Locate the cell with the specified text and output its (x, y) center coordinate. 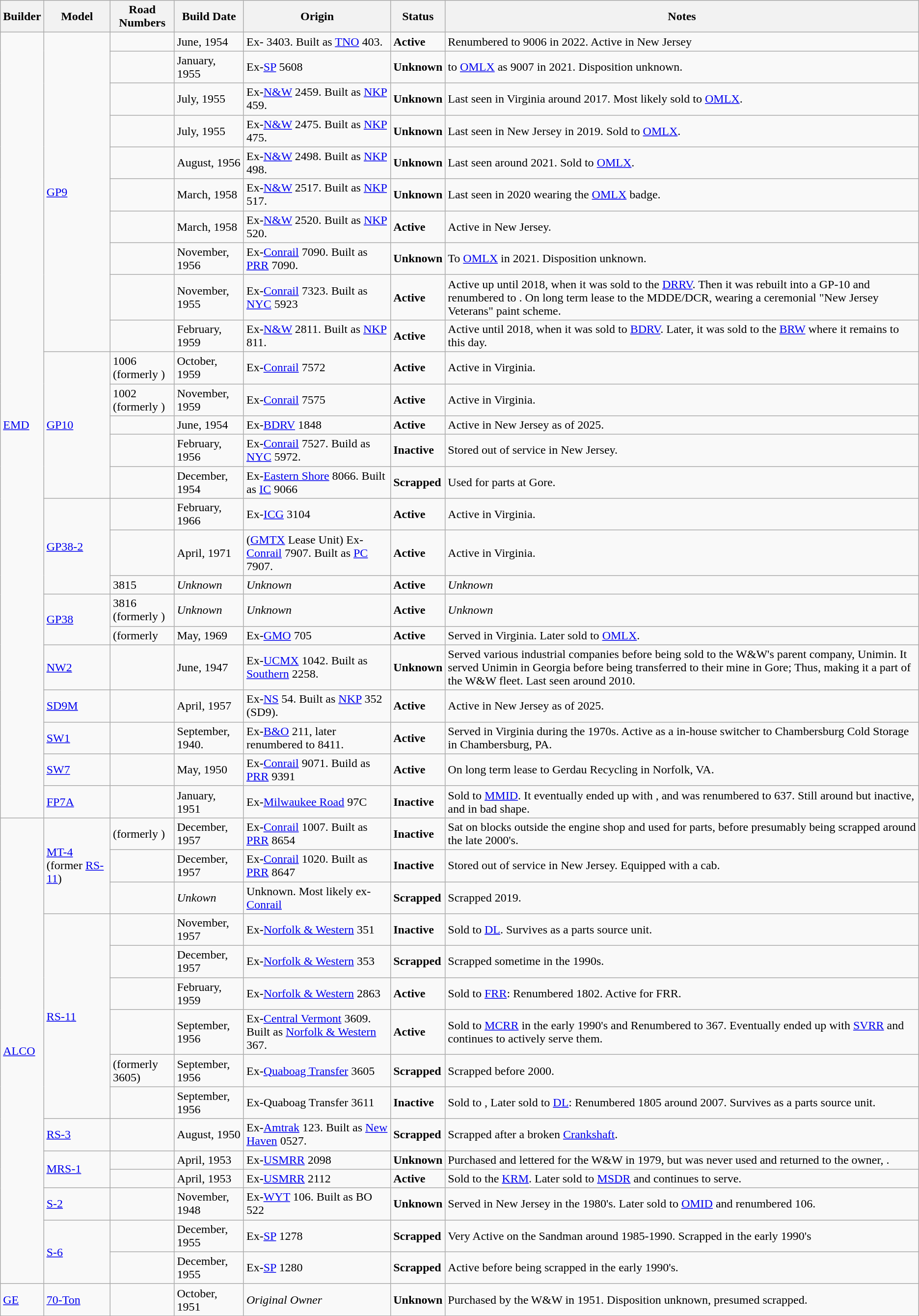
Ex-Conrail 7572 (317, 367)
Last seen around 2021. Sold to OMLX. (682, 163)
Ex-UCMX 1042. Built as Southern 2258. (317, 667)
Used for parts at Gore. (682, 482)
October, 1951 (209, 1299)
Active before being scrapped in the early 1990's. (682, 1268)
Ex- 3403. Built as TNO 403. (317, 42)
SW7 (77, 770)
Scrapped sometime in the 1990s. (682, 961)
ALCO (22, 1051)
GP9 (77, 192)
Active in New Jersey. (682, 227)
February, 1956 (209, 451)
May, 1950 (209, 770)
Ex-Central Vermont 3609. Built as Norfolk & Western 367. (317, 1032)
GP10 (77, 425)
September, 1940. (209, 738)
Ex-N&W 2811. Built as NKP 811. (317, 336)
Sold to FRR: Renumbered 1802. Active for FRR. (682, 994)
Ex-B&O 211, later renumbered to 8411. (317, 738)
Ex-SP 1278 (317, 1235)
1006 (formerly ) (142, 367)
Notes (682, 17)
(formerly ) (142, 834)
GP38-2 (77, 546)
April, 1957 (209, 706)
Ex-Norfolk & Western 2863 (317, 994)
November, 1959 (209, 400)
Last seen in 2020 wearing the OMLX badge. (682, 194)
On long term lease to Gerdau Recycling in Norfolk, VA. (682, 770)
Stored out of service in New Jersey. Equipped with a cab. (682, 865)
Purchased by the W&W in 1951. Disposition unknown, presumed scrapped. (682, 1299)
Last seen in New Jersey in 2019. Sold to OMLX. (682, 131)
EMD (22, 425)
May, 1969 (209, 635)
Served in Virginia. Later sold to OMLX. (682, 635)
Purchased and lettered for the W&W in 1979, but was never used and returned to the owner, . (682, 1160)
Unkown (209, 898)
Scrapped before 2000. (682, 1070)
RS-3 (77, 1134)
NW2 (77, 667)
Scrapped after a broken Crankshaft. (682, 1134)
Ex-N&W 2498. Built as NKP 498. (317, 163)
Ex-NS 54. Built as NKP 352 (SD9). (317, 706)
Ex-Conrail 7527. Build as NYC 5972. (317, 451)
S-6 (77, 1252)
SD9M (77, 706)
(formerly (142, 635)
Ex-Eastern Shore 8066. Built as IC 9066 (317, 482)
Renumbered to 9006 in 2022. Active in New Jersey (682, 42)
Ex-WYT 106. Built as BO 522 (317, 1204)
70-Ton (77, 1299)
Builder (22, 17)
Model (77, 17)
Ex-Norfolk & Western 351 (317, 930)
Road Numbers (142, 17)
Unknown. Most likely ex-Conrail (317, 898)
GP38 (77, 620)
Ex-Amtrak 123. Built as New Haven 0527. (317, 1134)
Very Active on the Sandman around 1985-1990. Scrapped in the early 1990's (682, 1235)
Ex-Conrail 7575 (317, 400)
Ex-Conrail 1020. Built as PRR 8647 (317, 865)
Build Date (209, 17)
to OMLX as 9007 in 2021. Disposition unknown. (682, 67)
Ex-Conrail 9071. Build as PRR 9391 (317, 770)
MT-4 (former RS-11) (77, 865)
February, 1966 (209, 515)
November, 1955 (209, 297)
Original Owner (317, 1299)
Ex-GMO 705 (317, 635)
Ex-Conrail 1007. Built as PRR 8654 (317, 834)
Ex-Quaboag Transfer 3605 (317, 1070)
Sold to the KRM. Later sold to MSDR and continues to serve. (682, 1179)
Ex-SP 1280 (317, 1268)
Ex-N&W 2475. Built as NKP 475. (317, 131)
Ex-USMRR 2112 (317, 1179)
To OMLX in 2021. Disposition unknown. (682, 258)
Served in Virginia during the 1970s. Active as a in-house switcher to Chambersburg Cold Storage in Chambersburg, PA. (682, 738)
Ex-ICG 3104 (317, 515)
3815 (142, 585)
Last seen in Virginia around 2017. Most likely sold to OMLX. (682, 99)
Sold to MMID. It eventually ended up with , and was renumbered to 637. Still around but inactive, and in bad shape. (682, 801)
Ex-Conrail 7323. Built as NYC 5923 (317, 297)
Ex-N&W 2520. Built as NKP 520. (317, 227)
Ex-Milwaukee Road 97C (317, 801)
Ex-Conrail 7090. Built as PRR 7090. (317, 258)
Ex-Norfolk & Western 353 (317, 961)
Ex-N&W 2517. Built as NKP 517. (317, 194)
SW1 (77, 738)
Sat on blocks outside the engine shop and used for parts, before presumably being scrapped around the late 2000's. (682, 834)
Ex-Quaboag Transfer 3611 (317, 1103)
April, 1971 (209, 553)
January, 1951 (209, 801)
Stored out of service in New Jersey. (682, 451)
Ex-SP 5608 (317, 67)
December, 1954 (209, 482)
Sold to DL. Survives as a parts source unit. (682, 930)
November, 1957 (209, 930)
Status (418, 17)
RS-11 (77, 1016)
Ex-USMRR 2098 (317, 1160)
FP7A (77, 801)
October, 1959 (209, 367)
Active until 2018, when it was sold to BDRV. Later, it was sold to the BRW where it remains to this day. (682, 336)
Ex-N&W 2459. Built as NKP 459. (317, 99)
Origin (317, 17)
Sold to , Later sold to DL: Renumbered 1805 around 2007. Survives as a parts source unit. (682, 1103)
Scrapped 2019. (682, 898)
November, 1948 (209, 1204)
Sold to MCRR in the early 1990's and Renumbered to 367. Eventually ended up with SVRR and continues to actively serve them. (682, 1032)
1002 (formerly ) (142, 400)
June, 1947 (209, 667)
(formerly 3605) (142, 1070)
(GMTX Lease Unit) Ex-Conrail 7907. Built as PC 7907. (317, 553)
August, 1950 (209, 1134)
Served in New Jersey in the 1980's. Later sold to OMID and renumbered 106. (682, 1204)
MRS-1 (77, 1169)
August, 1956 (209, 163)
GE (22, 1299)
3816 (formerly ) (142, 610)
S-2 (77, 1204)
Ex-BDRV 1848 (317, 425)
November, 1956 (209, 258)
January, 1955 (209, 67)
